Capture the cell that displays the provided text and extract its (X, Y) central coordinate. 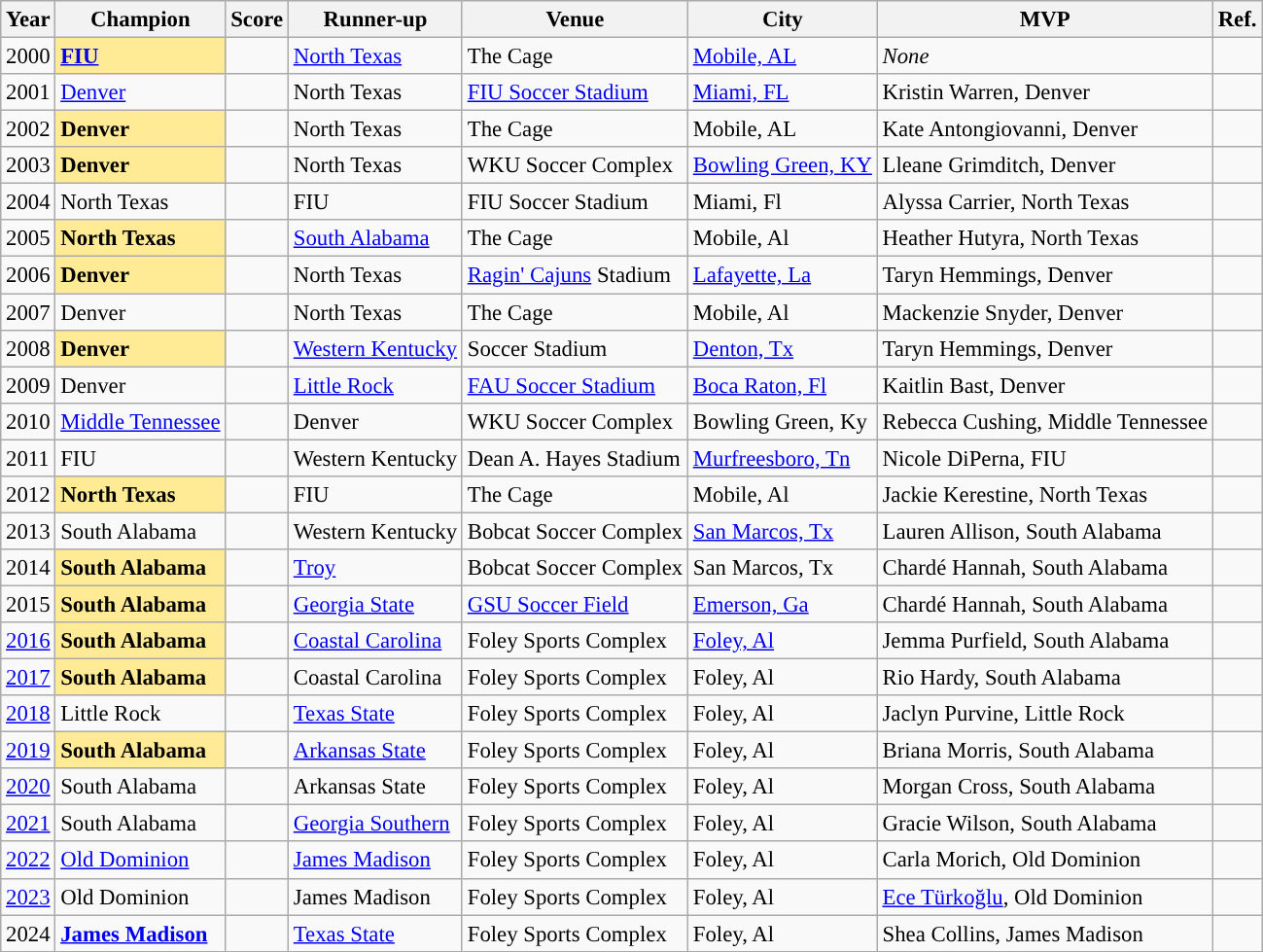
Georgia Southern (375, 824)
Lleane Grimditch, Denver (1044, 165)
2020 (28, 787)
Mackenzie Snyder, Denver (1044, 312)
2005 (28, 238)
Venue (575, 19)
Lafayette, La (782, 275)
Bowling Green, KY (782, 165)
FAU Soccer Stadium (575, 385)
Jackie Kerestine, North Texas (1044, 495)
2013 (28, 531)
Miami, FL (782, 92)
Morgan Cross, South Alabama (1044, 787)
2015 (28, 604)
2019 (28, 751)
Georgia State (375, 604)
Shea Collins, James Madison (1044, 934)
Boca Raton, Fl (782, 385)
Rio Hardy, South Alabama (1044, 678)
2012 (28, 495)
2017 (28, 678)
Emerson, Ga (782, 604)
2004 (28, 202)
City (782, 19)
Heather Hutyra, North Texas (1044, 238)
2011 (28, 458)
Troy (375, 568)
2010 (28, 421)
Kaitlin Bast, Denver (1044, 385)
2022 (28, 861)
Kristin Warren, Denver (1044, 92)
2018 (28, 714)
2024 (28, 934)
Soccer Stadium (575, 348)
Ece Türkoğlu, Old Dominion (1044, 897)
Runner-up (375, 19)
Dean A. Hayes Stadium (575, 458)
None (1044, 56)
2001 (28, 92)
2007 (28, 312)
Briana Morris, South Alabama (1044, 751)
Alyssa Carrier, North Texas (1044, 202)
Denton, Tx (782, 348)
2002 (28, 129)
2009 (28, 385)
Jaclyn Purvine, Little Rock (1044, 714)
Middle Tennessee (140, 421)
2023 (28, 897)
2021 (28, 824)
Ref. (1237, 19)
Carla Morich, Old Dominion (1044, 861)
2003 (28, 165)
Kate Antongiovanni, Denver (1044, 129)
Gracie Wilson, South Alabama (1044, 824)
2014 (28, 568)
Ragin' Cajuns Stadium (575, 275)
Bowling Green, Ky (782, 421)
Miami, Fl (782, 202)
2006 (28, 275)
Murfreesboro, Tn (782, 458)
Score (257, 19)
2016 (28, 641)
Nicole DiPerna, FIU (1044, 458)
2008 (28, 348)
Champion (140, 19)
Jemma Purfield, South Alabama (1044, 641)
2000 (28, 56)
MVP (1044, 19)
Lauren Allison, South Alabama (1044, 531)
Rebecca Cushing, Middle Tennessee (1044, 421)
Year (28, 19)
GSU Soccer Field (575, 604)
